Extract the [X, Y] coordinate from the center of the cell holding the provided text.  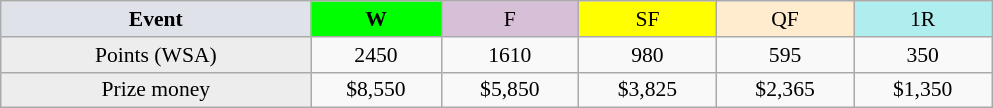
595 [785, 55]
Points (WSA) [156, 55]
1R [923, 19]
2450 [376, 55]
$5,850 [510, 90]
Prize money [156, 90]
W [376, 19]
$1,350 [923, 90]
1610 [510, 55]
SF [648, 19]
350 [923, 55]
Event [156, 19]
$8,550 [376, 90]
$2,365 [785, 90]
QF [785, 19]
F [510, 19]
$3,825 [648, 90]
980 [648, 55]
